Identify which cell holds the provided text, then report its [x, y] central coordinate. 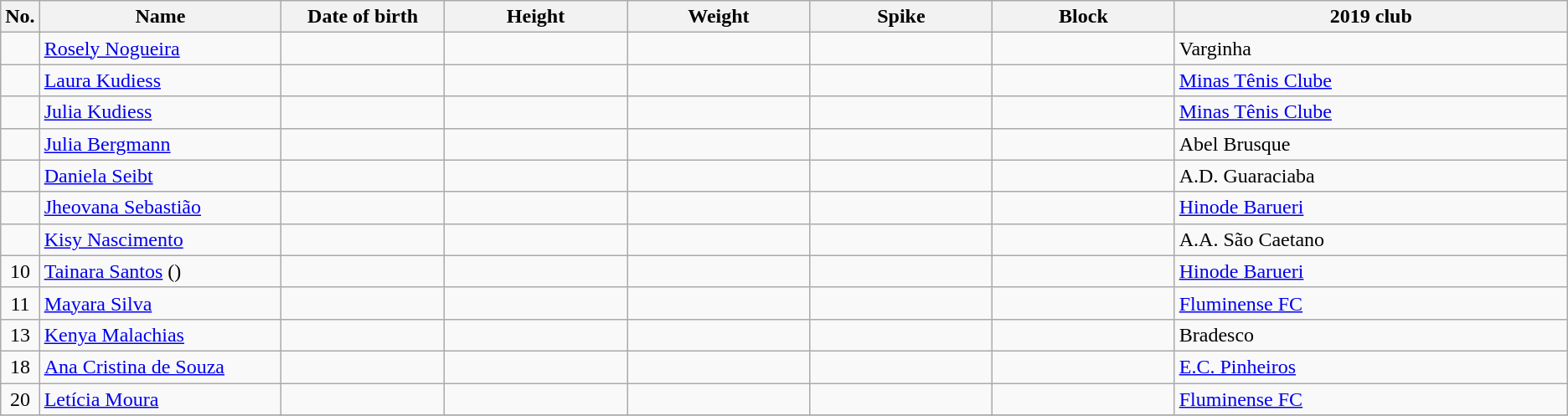
E.C. Pinheiros [1370, 367]
11 [20, 303]
Date of birth [364, 17]
Spike [901, 17]
Julia Bergmann [161, 144]
Mayara Silva [161, 303]
Daniela Seibt [161, 176]
Bradesco [1370, 335]
Laura Kudiess [161, 80]
Weight [719, 17]
Name [161, 17]
18 [20, 367]
Height [535, 17]
Kisy Nascimento [161, 239]
10 [20, 271]
Julia Kudiess [161, 112]
Rosely Nogueira [161, 49]
20 [20, 399]
Jheovana Sebastião [161, 208]
Ana Cristina de Souza [161, 367]
Tainara Santos () [161, 271]
Kenya Malachias [161, 335]
2019 club [1370, 17]
Abel Brusque [1370, 144]
Varginha [1370, 49]
Letícia Moura [161, 399]
13 [20, 335]
Block [1084, 17]
A.D. Guaraciaba [1370, 176]
No. [20, 17]
A.A. São Caetano [1370, 239]
